Search for the cell housing the specified text and yield its (x, y) center coordinate. 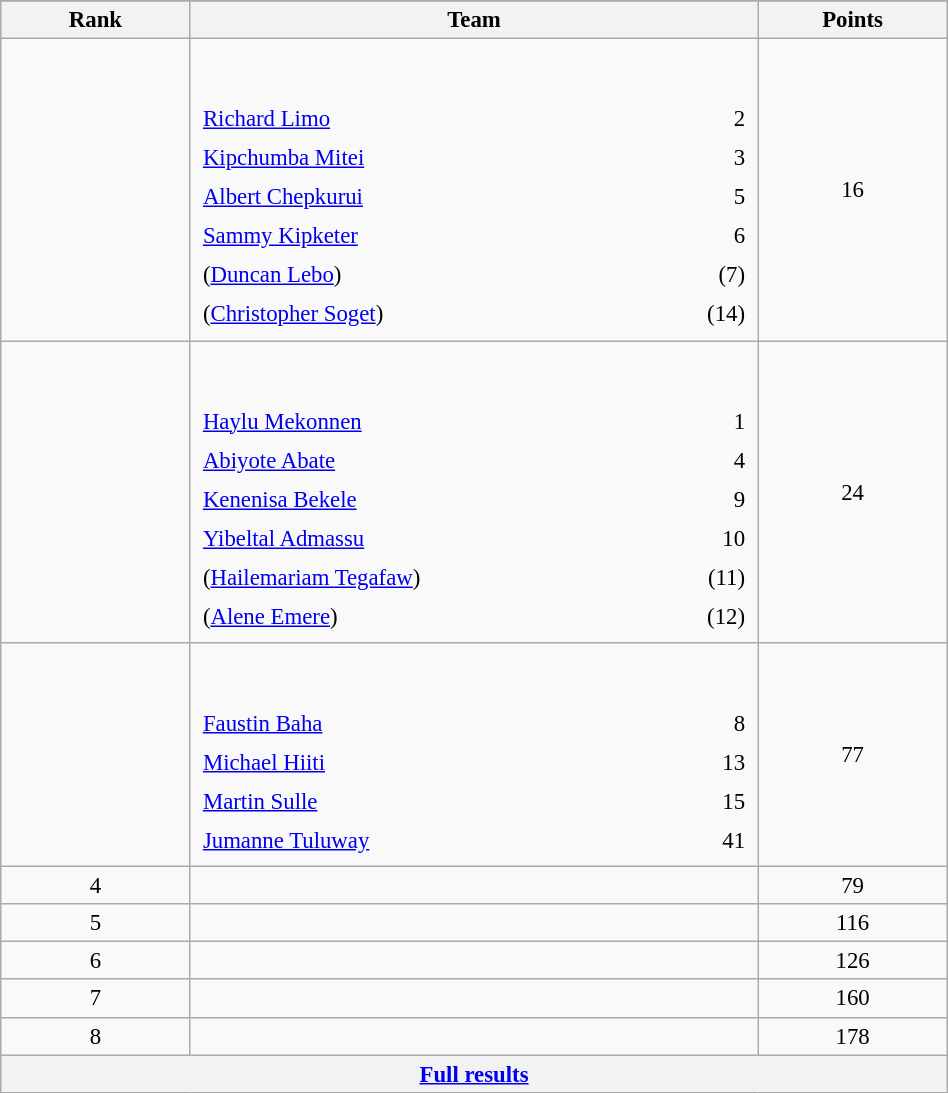
126 (852, 961)
41 (707, 840)
178 (852, 1036)
(14) (694, 314)
Michael Hiiti (430, 762)
3 (694, 158)
15 (707, 801)
Sammy Kipketer (418, 236)
Points (852, 20)
Martin Sulle (430, 801)
Team (474, 20)
Albert Chepkurui (418, 197)
(Christopher Soget) (418, 314)
10 (702, 538)
Faustin Baha 8 Michael Hiiti 13 Martin Sulle 15 Jumanne Tuluway 41 (474, 755)
(7) (694, 275)
Haylu Mekonnen (425, 421)
16 (852, 190)
79 (852, 886)
(12) (702, 616)
2 (694, 119)
Kipchumba Mitei (418, 158)
116 (852, 923)
13 (707, 762)
Abiyote Abate (425, 460)
Jumanne Tuluway (430, 840)
7 (96, 999)
Yibeltal Admassu (425, 538)
24 (852, 492)
9 (702, 499)
160 (852, 999)
Full results (474, 1074)
Richard Limo 2 Kipchumba Mitei 3 Albert Chepkurui 5 Sammy Kipketer 6 (Duncan Lebo) (7) (Christopher Soget) (14) (474, 190)
(Hailemariam Tegafaw) (425, 577)
Rank (96, 20)
Richard Limo (418, 119)
(Alene Emere) (425, 616)
Kenenisa Bekele (425, 499)
(Duncan Lebo) (418, 275)
Haylu Mekonnen 1 Abiyote Abate 4 Kenenisa Bekele 9 Yibeltal Admassu 10 (Hailemariam Tegafaw) (11) (Alene Emere) (12) (474, 492)
(11) (702, 577)
77 (852, 755)
1 (702, 421)
Faustin Baha (430, 723)
